Find where the given text appears and provide that cell's center as (X, Y) coordinate. 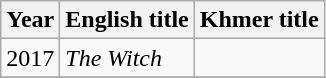
The Witch (127, 58)
2017 (30, 58)
Year (30, 20)
English title (127, 20)
Khmer title (259, 20)
